Pinpoint the cell where the given text exists, returning its [X, Y] midpoint coordinate. 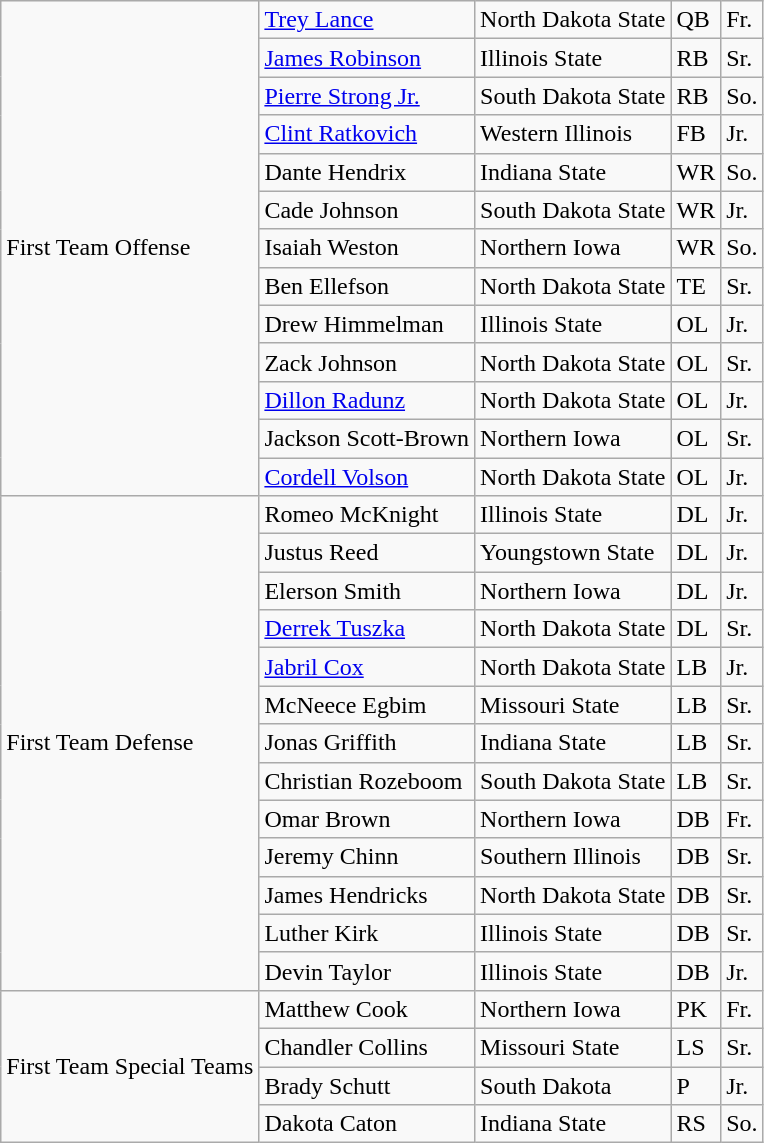
Dante Hendrix [367, 172]
Chandler Collins [367, 1047]
Clint Ratkovich [367, 134]
Dakota Caton [367, 1124]
Devin Taylor [367, 971]
Derrek Tuszka [367, 629]
RS [696, 1124]
Brady Schutt [367, 1085]
TE [696, 286]
PK [696, 1009]
Isaiah Weston [367, 248]
Drew Himmelman [367, 324]
Pierre Strong Jr. [367, 96]
Luther Kirk [367, 933]
First Team Defense [130, 744]
Justus Reed [367, 553]
Jeremy Chinn [367, 857]
First Team Offense [130, 248]
Cordell Volson [367, 477]
South Dakota [573, 1085]
Dillon Radunz [367, 400]
Zack Johnson [367, 362]
Christian Rozeboom [367, 781]
Romeo McKnight [367, 515]
Elerson Smith [367, 591]
James Hendricks [367, 895]
McNeece Egbim [367, 705]
Southern Illinois [573, 857]
Ben Ellefson [367, 286]
LS [696, 1047]
Omar Brown [367, 819]
QB [696, 20]
Jonas Griffith [367, 743]
P [696, 1085]
James Robinson [367, 58]
Western Illinois [573, 134]
Jackson Scott-Brown [367, 438]
First Team Special Teams [130, 1066]
Jabril Cox [367, 667]
FB [696, 134]
Youngstown State [573, 553]
Matthew Cook [367, 1009]
Cade Johnson [367, 210]
Trey Lance [367, 20]
